Capture the cell that displays the provided text and extract its (x, y) central coordinate. 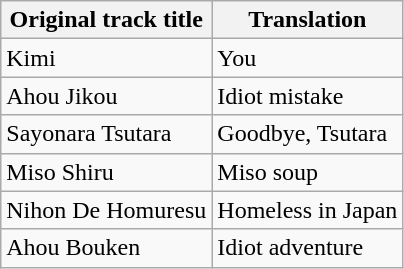
Idiot adventure (308, 248)
Homeless in Japan (308, 210)
Miso soup (308, 172)
Translation (308, 20)
Kimi (106, 58)
You (308, 58)
Miso Shiru (106, 172)
Ahou Bouken (106, 248)
Original track title (106, 20)
Sayonara Tsutara (106, 134)
Goodbye, Tsutara (308, 134)
Idiot mistake (308, 96)
Ahou Jikou (106, 96)
Nihon De Homuresu (106, 210)
